Provide the (X, Y) coordinate of the cell's center where the given text is located.  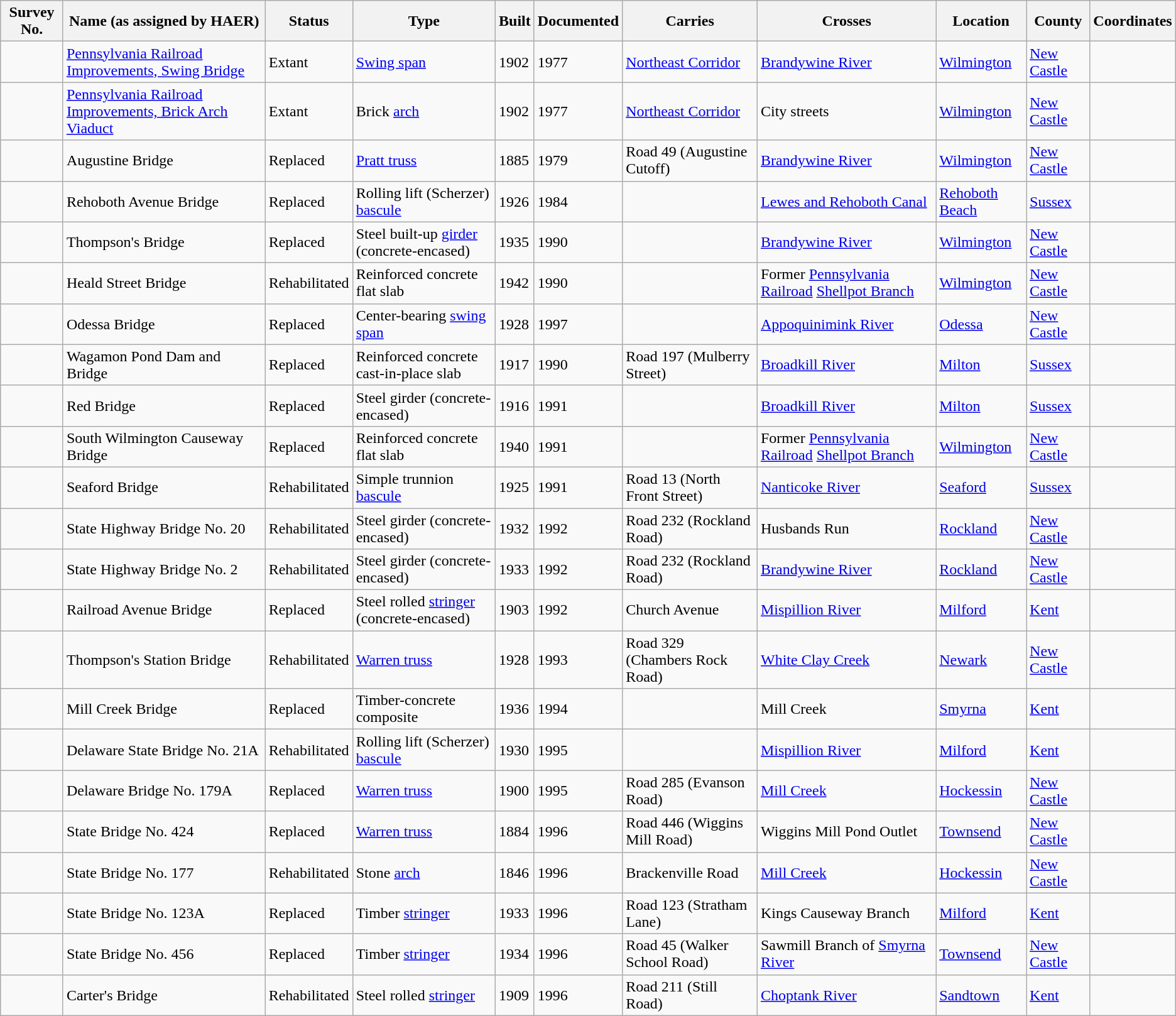
Location (981, 21)
Status (309, 21)
Thompson's Bridge (164, 243)
Survey No. (32, 21)
Road 197 (Mulberry Street) (690, 364)
Lewes and Rehoboth Canal (846, 201)
Kings Causeway Branch (846, 914)
1917 (515, 364)
Carries (690, 21)
Heald Street Bridge (164, 283)
Type (423, 21)
Augustine Bridge (164, 161)
Delaware State Bridge No. 21A (164, 750)
Mill Creek Bridge (164, 709)
Rehoboth Beach (981, 201)
Steel rolled stringer (concrete-encased) (423, 611)
Stone arch (423, 872)
Red Bridge (164, 406)
1926 (515, 201)
Road 329 (Chambers Rock Road) (690, 660)
1979 (578, 161)
County (1058, 21)
1994 (578, 709)
Crosses (846, 21)
Rehoboth Avenue Bridge (164, 201)
1916 (515, 406)
Brick arch (423, 111)
City streets (846, 111)
Reinforced concrete cast-in-place slab (423, 364)
Railroad Avenue Bridge (164, 611)
Wiggins Mill Pond Outlet (846, 832)
Name (as assigned by HAER) (164, 21)
Steel built-up girder (concrete-encased) (423, 243)
Smyrna (981, 709)
1925 (515, 488)
1997 (578, 324)
Road 45 (Walker School Road) (690, 954)
Seaford Bridge (164, 488)
Appoquinimink River (846, 324)
Nanticoke River (846, 488)
1903 (515, 611)
1846 (515, 872)
State Highway Bridge No. 20 (164, 528)
1940 (515, 446)
Pennsylvania Railroad Improvements, Swing Bridge (164, 62)
1884 (515, 832)
Built (515, 21)
1936 (515, 709)
Brackenville Road (690, 872)
1885 (515, 161)
Seaford (981, 488)
South Wilmington Causeway Bridge (164, 446)
State Bridge No. 424 (164, 832)
Documented (578, 21)
1909 (515, 995)
1935 (515, 243)
Thompson's Station Bridge (164, 660)
Road 211 (Still Road) (690, 995)
Delaware Bridge No. 179A (164, 790)
Road 123 (Stratham Lane) (690, 914)
Steel rolled stringer (423, 995)
1930 (515, 750)
Sawmill Branch of Smyrna River (846, 954)
Road 49 (Augustine Cutoff) (690, 161)
Road 13 (North Front Street) (690, 488)
1900 (515, 790)
Choptank River (846, 995)
Odessa Bridge (164, 324)
1934 (515, 954)
Carter's Bridge (164, 995)
Simple trunnion bascule (423, 488)
1942 (515, 283)
Church Avenue (690, 611)
Center-bearing swing span (423, 324)
Odessa (981, 324)
Swing span (423, 62)
White Clay Creek (846, 660)
1993 (578, 660)
1932 (515, 528)
State Bridge No. 456 (164, 954)
Husbands Run (846, 528)
Wagamon Pond Dam and Bridge (164, 364)
Pratt truss (423, 161)
State Bridge No. 123A (164, 914)
Pennsylvania Railroad Improvements, Brick Arch Viaduct (164, 111)
Coordinates (1133, 21)
Sandtown (981, 995)
State Highway Bridge No. 2 (164, 569)
Road 285 (Evanson Road) (690, 790)
Newark (981, 660)
Timber-concrete composite (423, 709)
Road 446 (Wiggins Mill Road) (690, 832)
1984 (578, 201)
State Bridge No. 177 (164, 872)
